Search for the cell housing the specified text and yield its [X, Y] center coordinate. 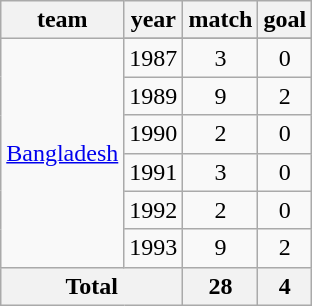
4 [285, 286]
goal [285, 20]
1991 [154, 172]
1989 [154, 96]
1993 [154, 248]
Total [92, 286]
28 [220, 286]
team [62, 20]
1987 [154, 58]
1992 [154, 210]
1990 [154, 134]
match [220, 20]
Bangladesh [62, 153]
year [154, 20]
